Provide the [x, y] coordinate of the cell's center where the given text is located.  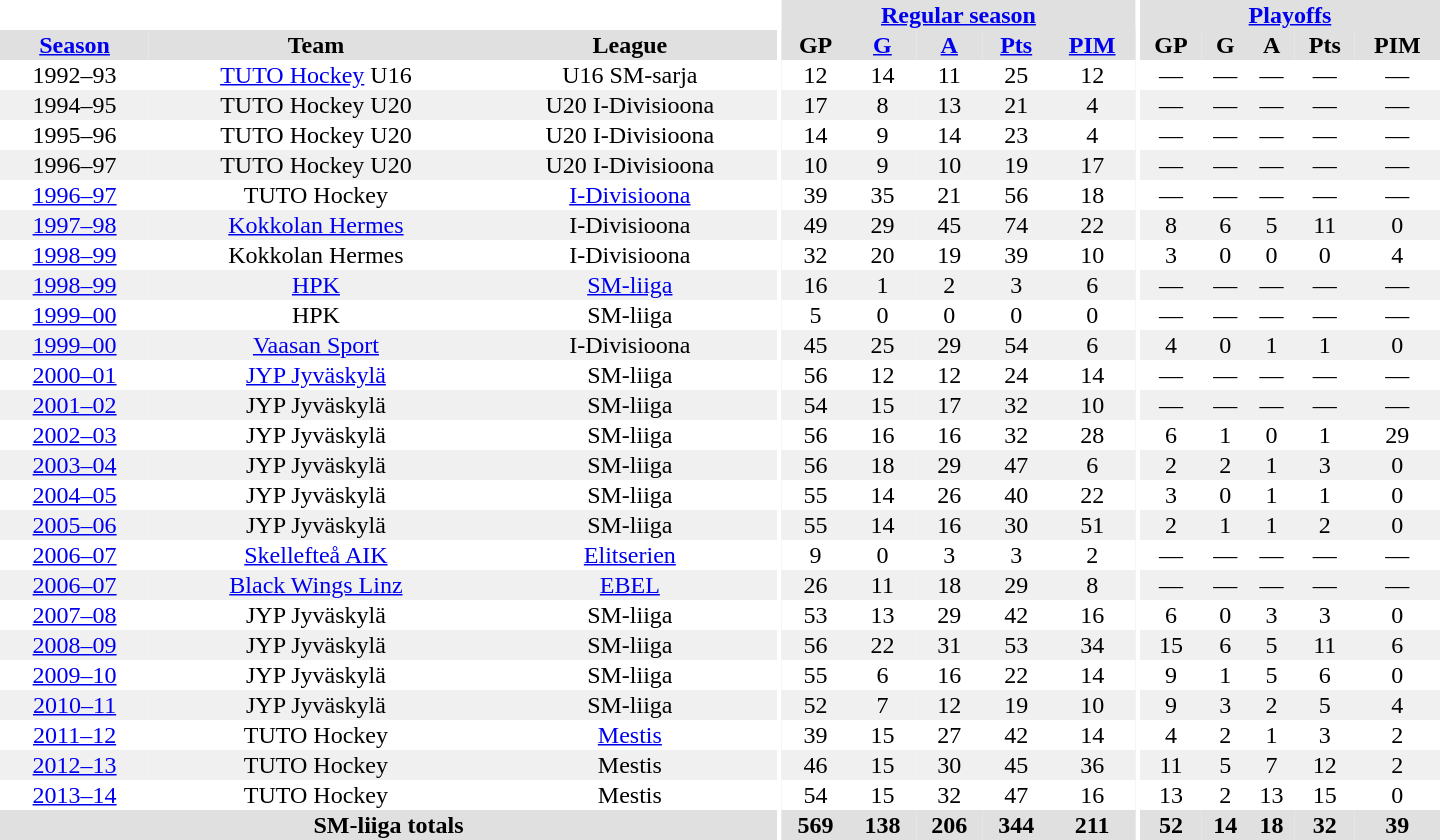
2003–04 [74, 465]
49 [816, 225]
1995–96 [74, 135]
2011–12 [74, 735]
2001–02 [74, 405]
Elitserien [630, 555]
Black Wings Linz [316, 585]
League [630, 45]
569 [816, 825]
Team [316, 45]
2008–09 [74, 645]
Vaasan Sport [316, 345]
35 [882, 195]
Playoffs [1290, 15]
2013–14 [74, 795]
2007–08 [74, 615]
138 [882, 825]
40 [1016, 495]
344 [1016, 825]
211 [1092, 825]
SM-liiga totals [388, 825]
74 [1016, 225]
28 [1092, 435]
Season [74, 45]
27 [950, 735]
EBEL [630, 585]
24 [1016, 375]
206 [950, 825]
46 [816, 765]
2012–13 [74, 765]
2009–10 [74, 675]
20 [882, 255]
Skellefteå AIK [316, 555]
34 [1092, 645]
23 [1016, 135]
2004–05 [74, 495]
2005–06 [74, 525]
2000–01 [74, 375]
2002–03 [74, 435]
31 [950, 645]
36 [1092, 765]
1992–93 [74, 75]
1994–95 [74, 105]
51 [1092, 525]
U16 SM-sarja [630, 75]
1997–98 [74, 225]
TUTO Hockey U16 [316, 75]
Regular season [958, 15]
2010–11 [74, 705]
